Find where the given text appears and provide that cell's center as (x, y) coordinate. 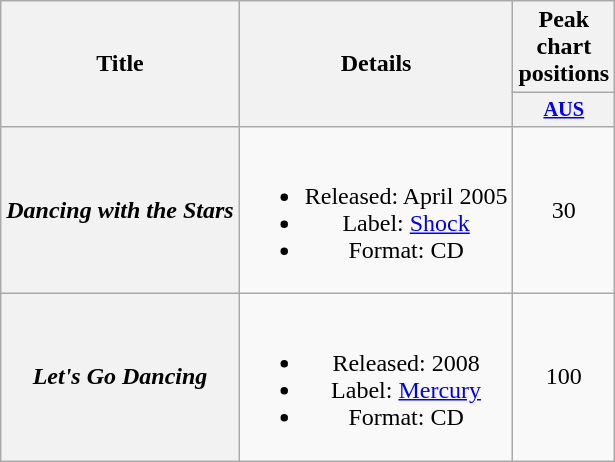
Released: 2008Label: Mercury Format: CD (376, 378)
Title (120, 64)
100 (564, 378)
AUS (564, 110)
Dancing with the Stars (120, 210)
Let's Go Dancing (120, 378)
Released: April 2005Label: Shock Format: CD (376, 210)
Details (376, 64)
30 (564, 210)
Peak chart positions (564, 47)
